Return the (x, y) coordinate for the center point of the cell that contains the specified text.  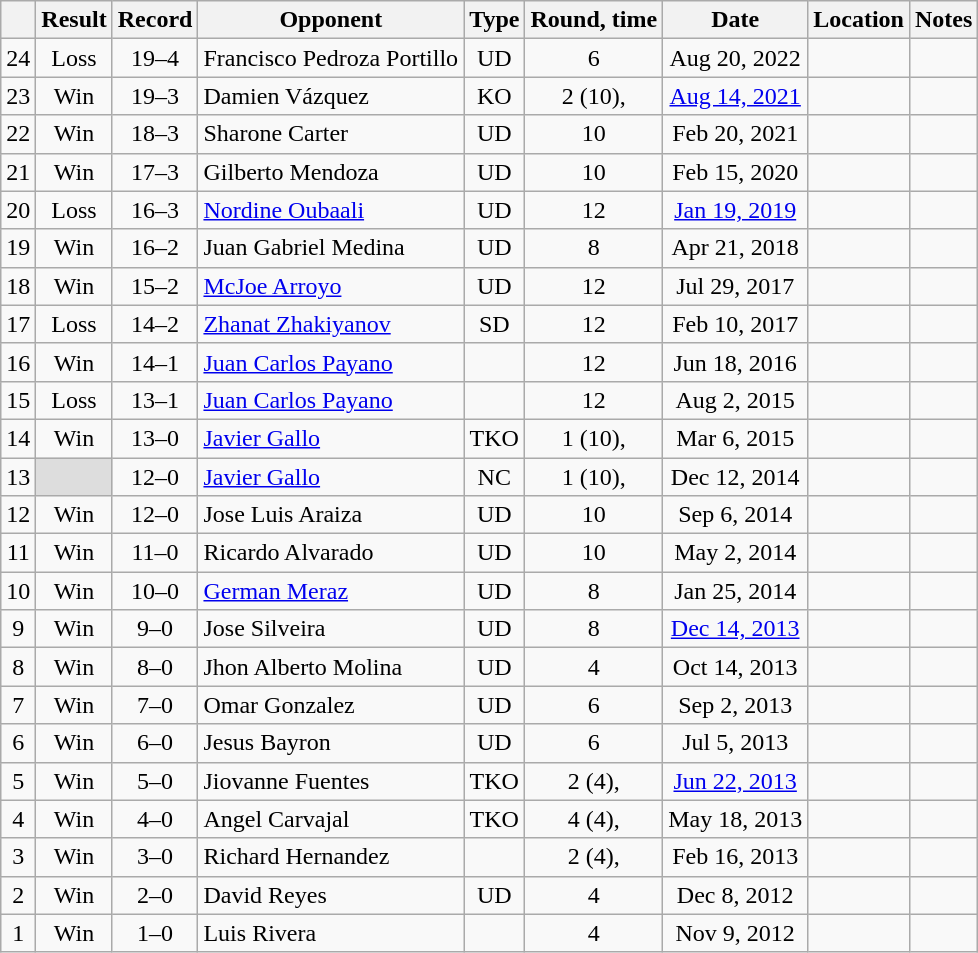
4 (4), (594, 819)
1–0 (155, 933)
9 (18, 629)
Sharone Carter (331, 134)
Jesus Bayron (331, 743)
Jiovanne Fuentes (331, 781)
21 (18, 172)
Ricardo Alvarado (331, 553)
18 (18, 286)
Angel Carvajal (331, 819)
Type (494, 20)
19 (18, 248)
Feb 20, 2021 (736, 134)
Aug 2, 2015 (736, 400)
11–0 (155, 553)
Feb 15, 2020 (736, 172)
23 (18, 96)
17–3 (155, 172)
Dec 8, 2012 (736, 895)
Jun 18, 2016 (736, 362)
Francisco Pedroza Portillo (331, 58)
3 (18, 857)
13 (18, 477)
16–2 (155, 248)
Zhanat Zhakiyanov (331, 324)
NC (494, 477)
Jan 25, 2014 (736, 591)
19–4 (155, 58)
Jhon Alberto Molina (331, 667)
Luis Rivera (331, 933)
Damien Vázquez (331, 96)
1 (18, 933)
Jan 19, 2019 (736, 210)
2 (10), (594, 96)
6–0 (155, 743)
Location (859, 20)
Record (155, 20)
9–0 (155, 629)
Richard Hernandez (331, 857)
11 (18, 553)
Round, time (594, 20)
Feb 16, 2013 (736, 857)
Aug 14, 2021 (736, 96)
Mar 6, 2015 (736, 438)
17 (18, 324)
SD (494, 324)
10–0 (155, 591)
13–1 (155, 400)
5 (18, 781)
Gilberto Mendoza (331, 172)
May 18, 2013 (736, 819)
2–0 (155, 895)
Jose Silveira (331, 629)
McJoe Arroyo (331, 286)
Sep 2, 2013 (736, 705)
15–2 (155, 286)
David Reyes (331, 895)
Jul 5, 2013 (736, 743)
4–0 (155, 819)
Oct 14, 2013 (736, 667)
19–3 (155, 96)
Omar Gonzalez (331, 705)
Nov 9, 2012 (736, 933)
Result (74, 20)
Juan Gabriel Medina (331, 248)
24 (18, 58)
May 2, 2014 (736, 553)
Opponent (331, 20)
14–2 (155, 324)
15 (18, 400)
Apr 21, 2018 (736, 248)
20 (18, 210)
2 (18, 895)
Jul 29, 2017 (736, 286)
16–3 (155, 210)
Date (736, 20)
Jun 22, 2013 (736, 781)
Dec 12, 2014 (736, 477)
3–0 (155, 857)
Notes (943, 20)
16 (18, 362)
18–3 (155, 134)
7 (18, 705)
KO (494, 96)
14–1 (155, 362)
22 (18, 134)
Feb 10, 2017 (736, 324)
Aug 20, 2022 (736, 58)
Sep 6, 2014 (736, 515)
Nordine Oubaali (331, 210)
Dec 14, 2013 (736, 629)
7–0 (155, 705)
8–0 (155, 667)
13–0 (155, 438)
5–0 (155, 781)
German Meraz (331, 591)
Jose Luis Araiza (331, 515)
14 (18, 438)
